Provide the (X, Y) coordinate of the cell's center where the given text is located.  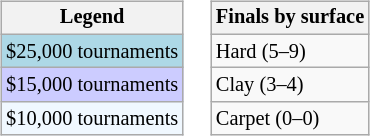
Legend (92, 18)
$15,000 tournaments (92, 85)
Hard (5–9) (290, 51)
Carpet (0–0) (290, 119)
$25,000 tournaments (92, 51)
Clay (3–4) (290, 85)
Finals by surface (290, 18)
$10,000 tournaments (92, 119)
